Detect which cell encompasses the target text, then output its [x, y] center coordinate. 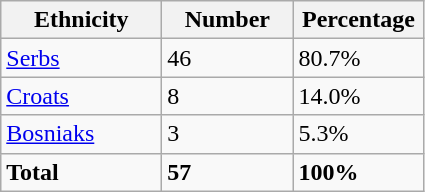
Bosniaks [82, 134]
46 [228, 58]
Serbs [82, 58]
8 [228, 96]
3 [228, 134]
80.7% [358, 58]
Percentage [358, 20]
Number [228, 20]
Croats [82, 96]
100% [358, 172]
14.0% [358, 96]
5.3% [358, 134]
Ethnicity [82, 20]
57 [228, 172]
Total [82, 172]
